Extract the (x, y) coordinate from the center of the cell holding the provided text.  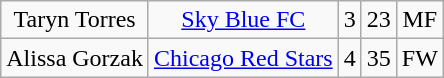
Alissa Gorzak (75, 58)
35 (378, 58)
Taryn Torres (75, 20)
3 (350, 20)
FW (420, 58)
Chicago Red Stars (243, 58)
Sky Blue FC (243, 20)
4 (350, 58)
23 (378, 20)
MF (420, 20)
